Determine the [X, Y] coordinate at the center of the cell enclosing the given text.  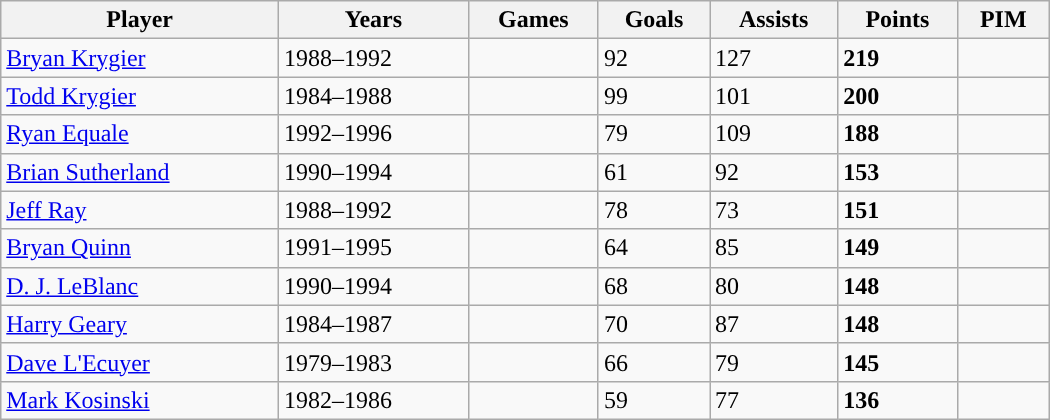
101 [774, 96]
127 [774, 58]
188 [898, 134]
PIM [1003, 20]
1991–1995 [374, 248]
Brian Sutherland [140, 172]
77 [774, 400]
59 [654, 400]
Years [374, 20]
Player [140, 20]
D. J. LeBlanc [140, 286]
109 [774, 134]
1984–1987 [374, 324]
1979–1983 [374, 362]
80 [774, 286]
1982–1986 [374, 400]
61 [654, 172]
99 [654, 96]
68 [654, 286]
145 [898, 362]
Mark Kosinski [140, 400]
1984–1988 [374, 96]
78 [654, 210]
149 [898, 248]
136 [898, 400]
200 [898, 96]
Assists [774, 20]
73 [774, 210]
85 [774, 248]
Dave L'Ecuyer [140, 362]
87 [774, 324]
Games [533, 20]
1992–1996 [374, 134]
Goals [654, 20]
66 [654, 362]
Ryan Equale [140, 134]
219 [898, 58]
Points [898, 20]
Todd Krygier [140, 96]
153 [898, 172]
151 [898, 210]
Bryan Krygier [140, 58]
70 [654, 324]
64 [654, 248]
Harry Geary [140, 324]
Jeff Ray [140, 210]
Bryan Quinn [140, 248]
